Return the [X, Y] coordinate for the center point of the cell that contains the specified text.  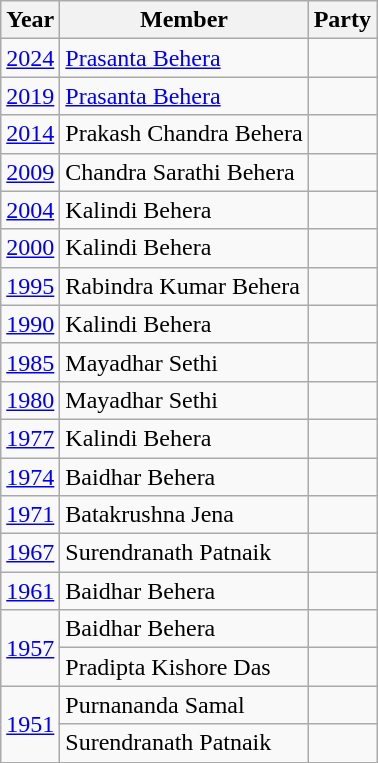
2009 [30, 172]
2019 [30, 96]
2004 [30, 210]
Pradipta Kishore Das [184, 667]
1961 [30, 591]
1957 [30, 648]
2024 [30, 58]
1990 [30, 324]
1985 [30, 362]
1971 [30, 515]
2000 [30, 248]
Party [342, 20]
Chandra Sarathi Behera [184, 172]
Prakash Chandra Behera [184, 134]
Batakrushna Jena [184, 515]
Rabindra Kumar Behera [184, 286]
Year [30, 20]
1995 [30, 286]
1967 [30, 553]
Purnananda Samal [184, 705]
1980 [30, 400]
2014 [30, 134]
1977 [30, 438]
1974 [30, 477]
1951 [30, 724]
Member [184, 20]
